Output the (x, y) coordinate of the center of the cell containing the given text.  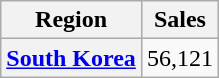
Region (72, 20)
Sales (180, 20)
56,121 (180, 58)
South Korea (72, 58)
